Provide the (X, Y) coordinate of the cell's center where the given text is located.  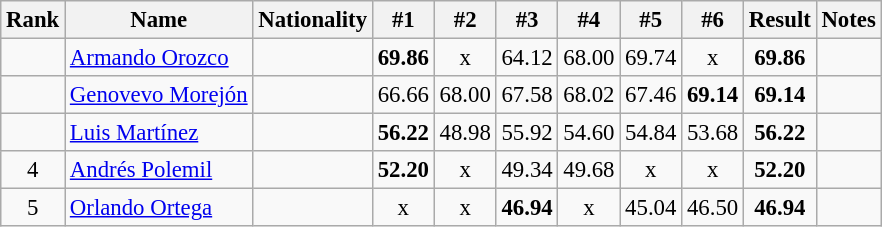
Luis Martínez (159, 133)
67.46 (651, 95)
Armando Orozco (159, 58)
46.50 (713, 208)
4 (33, 170)
45.04 (651, 208)
69.74 (651, 58)
#3 (527, 20)
64.12 (527, 58)
#4 (589, 20)
#5 (651, 20)
Orlando Ortega (159, 208)
Andrés Polemil (159, 170)
67.58 (527, 95)
55.92 (527, 133)
49.68 (589, 170)
Result (780, 20)
#2 (465, 20)
66.66 (403, 95)
Nationality (312, 20)
Genovevo Morejón (159, 95)
53.68 (713, 133)
54.60 (589, 133)
Rank (33, 20)
54.84 (651, 133)
Name (159, 20)
#6 (713, 20)
#1 (403, 20)
5 (33, 208)
49.34 (527, 170)
Notes (848, 20)
68.02 (589, 95)
48.98 (465, 133)
